Return the [X, Y] coordinate for the center point of the cell that contains the specified text.  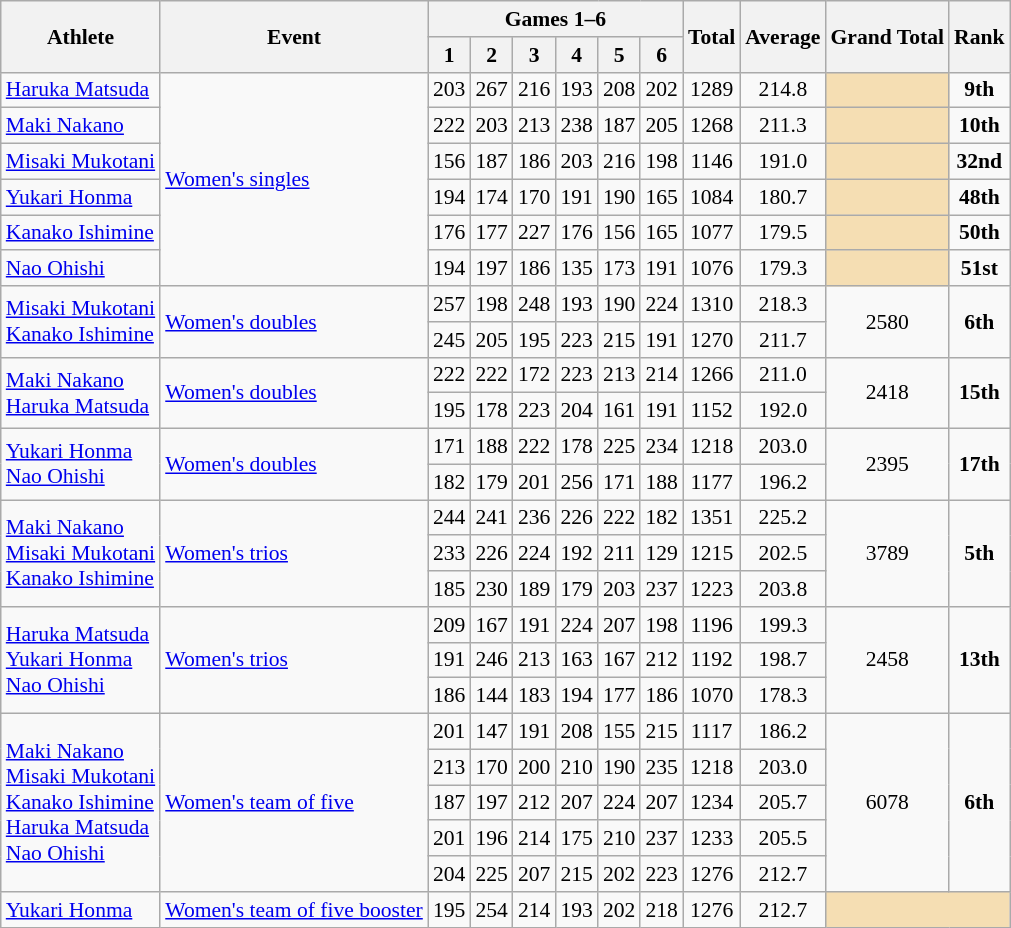
189 [534, 589]
1 [450, 55]
199.3 [782, 625]
246 [492, 660]
234 [662, 447]
1146 [712, 162]
147 [492, 732]
209 [450, 625]
4 [576, 55]
Rank [980, 36]
50th [980, 233]
Games 1–6 [556, 19]
1177 [712, 482]
205.7 [782, 803]
17th [980, 464]
1233 [712, 839]
Misaki Mukotani [80, 162]
1076 [712, 269]
1215 [712, 554]
1266 [712, 375]
202.5 [782, 554]
Maki NakanoMisaki MukotaniKanako IshimineHaruka MatsudaNao Ohishi [80, 803]
172 [534, 375]
235 [662, 767]
15th [980, 392]
Women's team of five [294, 803]
203.8 [782, 589]
5th [980, 554]
3 [534, 55]
1234 [712, 803]
254 [492, 910]
186.2 [782, 732]
196.2 [782, 482]
179.5 [782, 233]
1270 [712, 340]
214.8 [782, 90]
9th [980, 90]
191.0 [782, 162]
200 [534, 767]
10th [980, 126]
196 [492, 839]
Haruka Matsuda [80, 90]
Misaki MukotaniKanako Ishimine [80, 322]
2395 [888, 464]
192 [576, 554]
1223 [712, 589]
2580 [888, 322]
180.7 [782, 197]
211.3 [782, 126]
218.3 [782, 304]
192.0 [782, 411]
Kanako Ishimine [80, 233]
48th [980, 197]
236 [534, 518]
211.0 [782, 375]
Women's team of five booster [294, 910]
1077 [712, 233]
Maki NakanoMisaki MukotaniKanako Ishimine [80, 554]
1310 [712, 304]
Yukari HonmaNao Ohishi [80, 464]
13th [980, 660]
Women's singles [294, 179]
1152 [712, 411]
1351 [712, 518]
1268 [712, 126]
Average [782, 36]
Athlete [80, 36]
1196 [712, 625]
1117 [712, 732]
205.5 [782, 839]
2 [492, 55]
Grand Total [888, 36]
267 [492, 90]
1192 [712, 660]
248 [534, 304]
178.3 [782, 696]
1070 [712, 696]
6078 [888, 803]
32nd [980, 162]
238 [576, 126]
185 [450, 589]
161 [620, 411]
241 [492, 518]
129 [662, 554]
218 [662, 910]
211 [620, 554]
245 [450, 340]
Total [712, 36]
135 [576, 269]
244 [450, 518]
163 [576, 660]
179.3 [782, 269]
Haruka MatsudaYukari HonmaNao Ohishi [80, 660]
225.2 [782, 518]
144 [492, 696]
1289 [712, 90]
257 [450, 304]
Event [294, 36]
174 [492, 197]
Maki NakanoHaruka Matsuda [80, 392]
Maki Nakano [80, 126]
1084 [712, 197]
211.7 [782, 340]
Nao Ohishi [80, 269]
256 [576, 482]
230 [492, 589]
6 [662, 55]
51st [980, 269]
233 [450, 554]
227 [534, 233]
5 [620, 55]
183 [534, 696]
2418 [888, 392]
3789 [888, 554]
175 [576, 839]
2458 [888, 660]
155 [620, 732]
173 [620, 269]
198.7 [782, 660]
